Return the [X, Y] coordinate for the center point of the cell that contains the specified text.  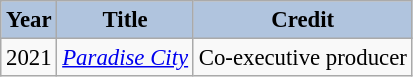
Credit [302, 20]
Paradise City [126, 58]
Year [29, 20]
2021 [29, 58]
Title [126, 20]
Co-executive producer [302, 58]
